Search for the cell housing the specified text and yield its (x, y) center coordinate. 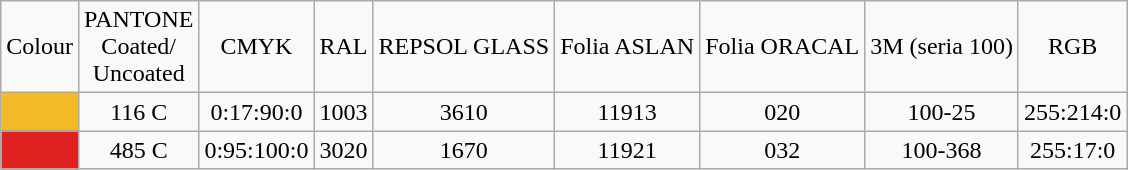
255:214:0 (1072, 112)
020 (782, 112)
Folia ASLAN (628, 47)
11921 (628, 150)
3020 (344, 150)
116 C (138, 112)
RGB (1072, 47)
3610 (464, 112)
REPSOL GLASS (464, 47)
11913 (628, 112)
0:17:90:0 (256, 112)
1670 (464, 150)
255:17:0 (1072, 150)
032 (782, 150)
RAL (344, 47)
Folia ORACAL (782, 47)
3M (seria 100) (942, 47)
1003 (344, 112)
100-25 (942, 112)
0:95:100:0 (256, 150)
485 C (138, 150)
100-368 (942, 150)
Colour (40, 47)
PANTONECoated/Uncoated (138, 47)
CMYK (256, 47)
